Provide the [x, y] coordinate of the cell's center where the given text is located.  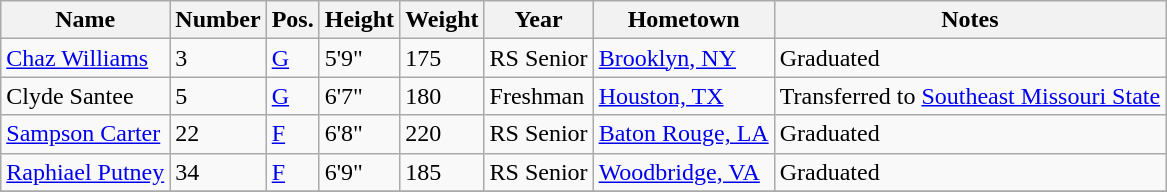
3 [218, 58]
Height [359, 20]
Houston, TX [684, 96]
175 [442, 58]
Pos. [292, 20]
6'8" [359, 134]
Chaz Williams [86, 58]
Weight [442, 20]
5 [218, 96]
220 [442, 134]
22 [218, 134]
185 [442, 172]
Baton Rouge, LA [684, 134]
Freshman [538, 96]
Woodbridge, VA [684, 172]
Raphiael Putney [86, 172]
5'9" [359, 58]
6'9" [359, 172]
Year [538, 20]
Notes [970, 20]
Number [218, 20]
Transferred to Southeast Missouri State [970, 96]
180 [442, 96]
Brooklyn, NY [684, 58]
34 [218, 172]
Hometown [684, 20]
6'7" [359, 96]
Sampson Carter [86, 134]
Name [86, 20]
Clyde Santee [86, 96]
